Capture the cell that displays the provided text and extract its (x, y) central coordinate. 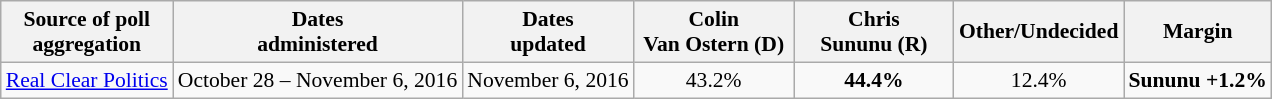
Margin (1198, 32)
Sununu +1.2% (1198, 80)
ColinVan Ostern (D) (714, 32)
43.2% (714, 80)
Datesupdated (548, 32)
Real Clear Politics (87, 80)
12.4% (1039, 80)
Other/Undecided (1039, 32)
Source of pollaggregation (87, 32)
November 6, 2016 (548, 80)
44.4% (874, 80)
Datesadministered (318, 32)
ChrisSununu (R) (874, 32)
October 28 – November 6, 2016 (318, 80)
